Detect which cell encompasses the target text, then output its [x, y] center coordinate. 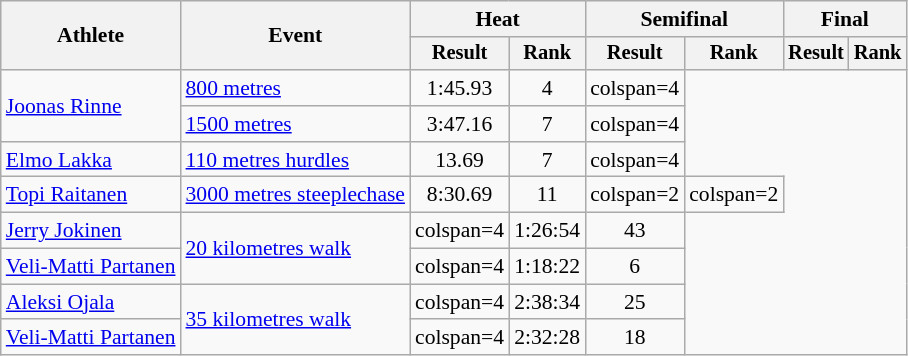
110 metres hurdles [296, 160]
800 metres [296, 88]
4 [547, 88]
Heat [498, 19]
6 [634, 267]
Athlete [91, 36]
Elmo Lakka [91, 160]
Final [844, 19]
2:32:28 [547, 338]
3000 metres steeplechase [296, 195]
Event [296, 36]
1500 metres [296, 124]
25 [634, 302]
Topi Raitanen [91, 195]
2:38:34 [547, 302]
35 kilometres walk [296, 320]
11 [547, 195]
3:47.16 [460, 124]
8:30.69 [460, 195]
Joonas Rinne [91, 106]
1:26:54 [547, 231]
1:18:22 [547, 267]
Aleksi Ojala [91, 302]
13.69 [460, 160]
Jerry Jokinen [91, 231]
Semifinal [684, 19]
43 [634, 231]
18 [634, 338]
20 kilometres walk [296, 248]
1:45.93 [460, 88]
